Output the (X, Y) coordinate of the center of the cell containing the given text.  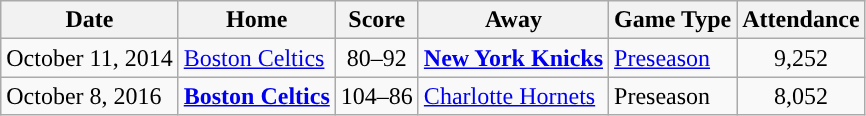
New York Knicks (513, 58)
October 11, 2014 (90, 58)
9,252 (801, 58)
Game Type (673, 20)
October 8, 2016 (90, 96)
Charlotte Hornets (513, 96)
Score (376, 20)
Date (90, 20)
104–86 (376, 96)
80–92 (376, 58)
Home (256, 20)
8,052 (801, 96)
Away (513, 20)
Attendance (801, 20)
